Locate the cell with the specified text and output its [x, y] center coordinate. 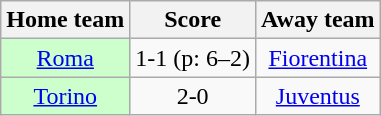
Juventus [318, 96]
Away team [318, 20]
1-1 (p: 6–2) [193, 58]
Home team [66, 20]
Roma [66, 58]
Torino [66, 96]
Fiorentina [318, 58]
2-0 [193, 96]
Score [193, 20]
